Locate the cell with the specified text and output its (X, Y) center coordinate. 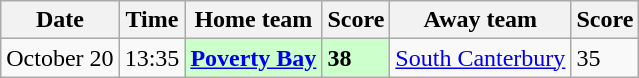
Home team (254, 20)
Time (152, 20)
Poverty Bay (254, 58)
13:35 (152, 58)
South Canterbury (480, 58)
38 (356, 58)
Away team (480, 20)
Date (60, 20)
October 20 (60, 58)
35 (605, 58)
